From the cell containing the given text, extract its center point as (x, y) coordinate. 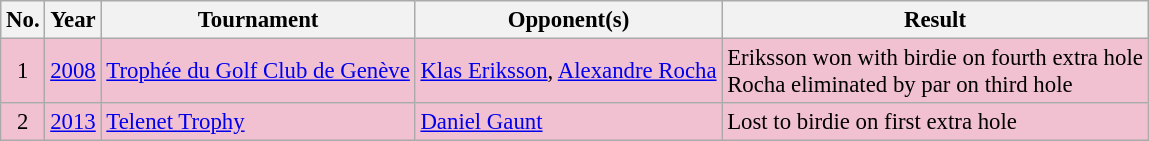
2 (23, 122)
No. (23, 20)
Telenet Trophy (258, 122)
Opponent(s) (568, 20)
Eriksson won with birdie on fourth extra holeRocha eliminated by par on third hole (935, 72)
Klas Eriksson, Alexandre Rocha (568, 72)
2008 (73, 72)
Trophée du Golf Club de Genève (258, 72)
Result (935, 20)
Year (73, 20)
Tournament (258, 20)
Lost to birdie on first extra hole (935, 122)
Daniel Gaunt (568, 122)
1 (23, 72)
2013 (73, 122)
